Locate the cell with the specified text and output its [X, Y] center coordinate. 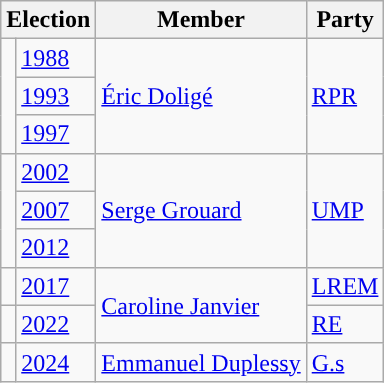
Election [48, 20]
Serge Grouard [201, 210]
1988 [56, 58]
2022 [56, 324]
2024 [56, 362]
G.s [345, 362]
RE [345, 324]
LREM [345, 286]
Emmanuel Duplessy [201, 362]
Member [201, 20]
Éric Doligé [201, 96]
1997 [56, 134]
2017 [56, 286]
2012 [56, 248]
2002 [56, 172]
Caroline Janvier [201, 305]
RPR [345, 96]
1993 [56, 96]
UMP [345, 210]
2007 [56, 210]
Party [345, 20]
